For the text-containing cell, return its midpoint in (X, Y) coordinate format. 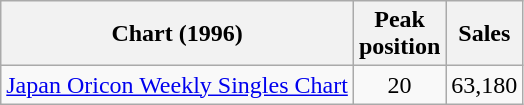
Chart (1996) (178, 34)
20 (399, 85)
Japan Oricon Weekly Singles Chart (178, 85)
63,180 (484, 85)
Peakposition (399, 34)
Sales (484, 34)
